Locate the cell with the specified text and output its [X, Y] center coordinate. 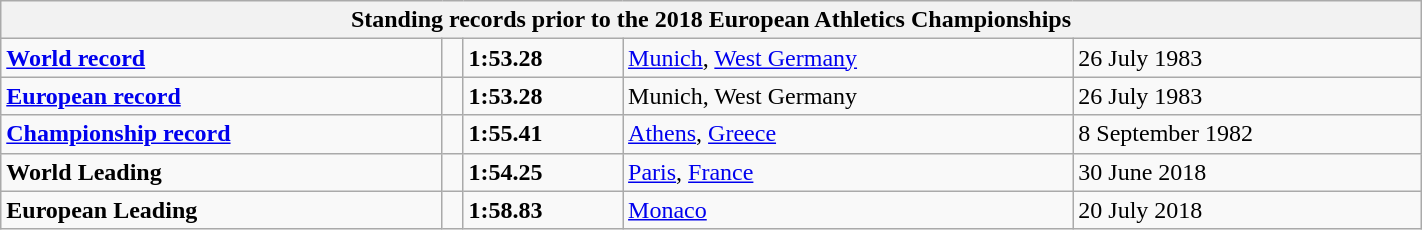
European record [222, 96]
Standing records prior to the 2018 European Athletics Championships [711, 20]
20 July 2018 [1247, 210]
World Leading [222, 172]
World record [222, 58]
1:54.25 [543, 172]
8 September 1982 [1247, 134]
1:55.41 [543, 134]
Championship record [222, 134]
Monaco [848, 210]
1:58.83 [543, 210]
Paris, France [848, 172]
Athens, Greece [848, 134]
European Leading [222, 210]
30 June 2018 [1247, 172]
